Locate the cell with the specified text and output its [x, y] center coordinate. 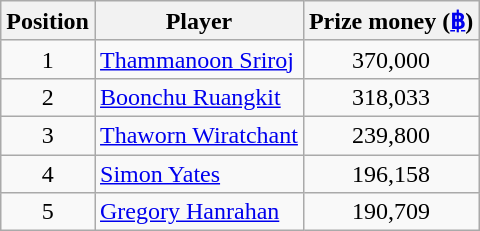
Prize money (฿) [390, 21]
Thaworn Wiratchant [198, 135]
Position [48, 21]
318,033 [390, 97]
370,000 [390, 59]
Thammanoon Sriroj [198, 59]
1 [48, 59]
2 [48, 97]
196,158 [390, 173]
239,800 [390, 135]
190,709 [390, 212]
Player [198, 21]
Simon Yates [198, 173]
Boonchu Ruangkit [198, 97]
3 [48, 135]
4 [48, 173]
5 [48, 212]
Gregory Hanrahan [198, 212]
